Output the (x, y) coordinate of the center of the cell containing the given text.  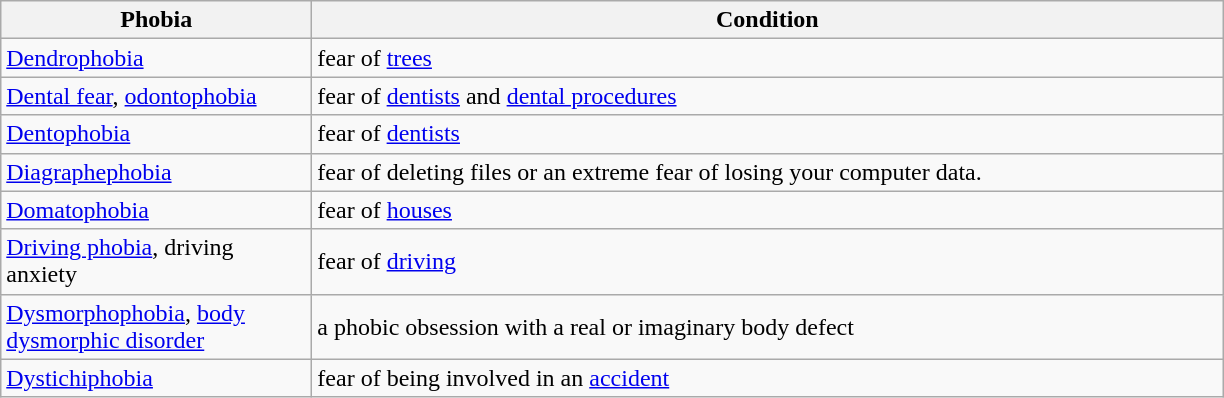
fear of driving (768, 262)
Dysmorphophobia, body dysmorphic disorder (156, 326)
fear of dentists and dental procedures (768, 96)
Dystichiphobia (156, 378)
fear of being involved in an accident (768, 378)
fear of trees (768, 58)
fear of deleting files or an extreme fear of losing your computer data. (768, 172)
fear of dentists (768, 134)
a phobic obsession with a real or imaginary body defect (768, 326)
Diagraphephobia (156, 172)
fear of houses (768, 210)
Phobia (156, 20)
Domatophobia (156, 210)
Dental fear, odontophobia (156, 96)
Condition (768, 20)
Dendrophobia (156, 58)
Dentophobia (156, 134)
Driving phobia, driving anxiety (156, 262)
